Detect which cell encompasses the target text, then output its (x, y) center coordinate. 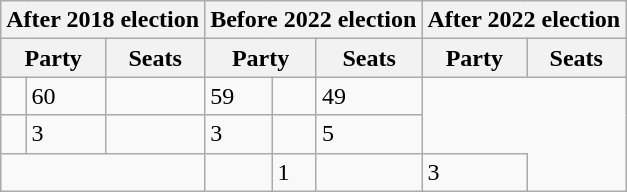
After 2022 election (524, 20)
1 (294, 172)
5 (368, 134)
59 (238, 96)
Before 2022 election (314, 20)
49 (368, 96)
60 (66, 96)
After 2018 election (103, 20)
